Pinpoint the cell where the given text exists, returning its [X, Y] midpoint coordinate. 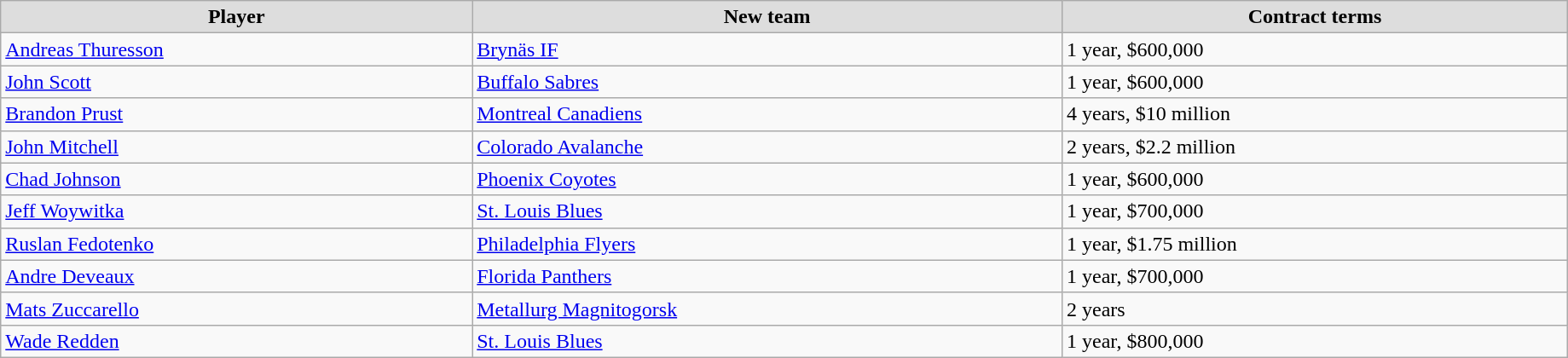
1 year, $800,000 [1315, 341]
New team [767, 17]
1 year, $1.75 million [1315, 244]
John Mitchell [237, 147]
Buffalo Sabres [767, 82]
Contract terms [1315, 17]
Philadelphia Flyers [767, 244]
Jeff Woywitka [237, 211]
Brandon Prust [237, 114]
Player [237, 17]
Chad Johnson [237, 179]
2 years, $2.2 million [1315, 147]
Wade Redden [237, 341]
Florida Panthers [767, 276]
Andreas Thuresson [237, 49]
John Scott [237, 82]
Ruslan Fedotenko [237, 244]
Colorado Avalanche [767, 147]
Mats Zuccarello [237, 309]
Andre Deveaux [237, 276]
Phoenix Coyotes [767, 179]
Montreal Canadiens [767, 114]
2 years [1315, 309]
Brynäs IF [767, 49]
4 years, $10 million [1315, 114]
Metallurg Magnitogorsk [767, 309]
